For the text-containing cell, return its midpoint in (X, Y) coordinate format. 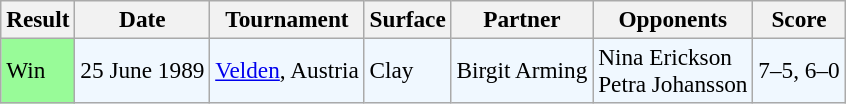
Surface (408, 19)
Birgit Arming (522, 70)
Win (38, 70)
Opponents (673, 19)
Partner (522, 19)
25 June 1989 (142, 70)
Tournament (287, 19)
Clay (408, 70)
Velden, Austria (287, 70)
Nina Erickson Petra Johansson (673, 70)
7–5, 6–0 (799, 70)
Date (142, 19)
Score (799, 19)
Result (38, 19)
